Scan for the cell matching the given text and deliver its (x, y) coordinate at center. 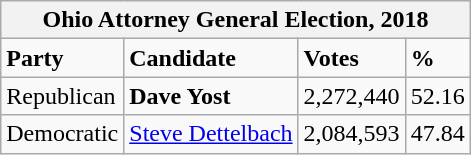
47.84 (438, 134)
Democratic (62, 134)
Republican (62, 96)
Dave Yost (211, 96)
Party (62, 58)
Votes (352, 58)
2,272,440 (352, 96)
Candidate (211, 58)
Steve Dettelbach (211, 134)
2,084,593 (352, 134)
52.16 (438, 96)
Ohio Attorney General Election, 2018 (236, 20)
% (438, 58)
